Determine the [X, Y] coordinate at the center of the cell enclosing the given text.  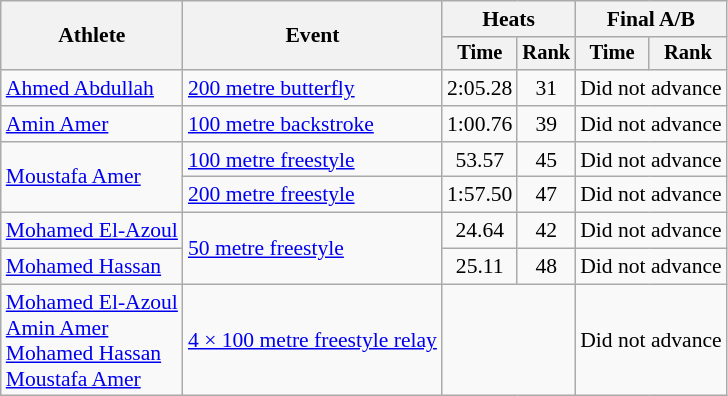
48 [546, 267]
50 metre freestyle [312, 248]
Final A/B [651, 19]
1:57.50 [480, 195]
Heats [508, 19]
24.64 [480, 231]
200 metre freestyle [312, 195]
200 metre butterfly [312, 88]
25.11 [480, 267]
1:00.76 [480, 124]
31 [546, 88]
42 [546, 231]
47 [546, 195]
Athlete [92, 36]
2:05.28 [480, 88]
Mohamed Hassan [92, 267]
Moustafa Amer [92, 178]
53.57 [480, 160]
Event [312, 36]
Mohamed El-Azoul [92, 231]
Mohamed El-AzoulAmin AmerMohamed HassanMoustafa Amer [92, 340]
45 [546, 160]
4 × 100 metre freestyle relay [312, 340]
Amin Amer [92, 124]
39 [546, 124]
Ahmed Abdullah [92, 88]
100 metre backstroke [312, 124]
100 metre freestyle [312, 160]
